Pinpoint the cell where the given text exists, returning its (X, Y) midpoint coordinate. 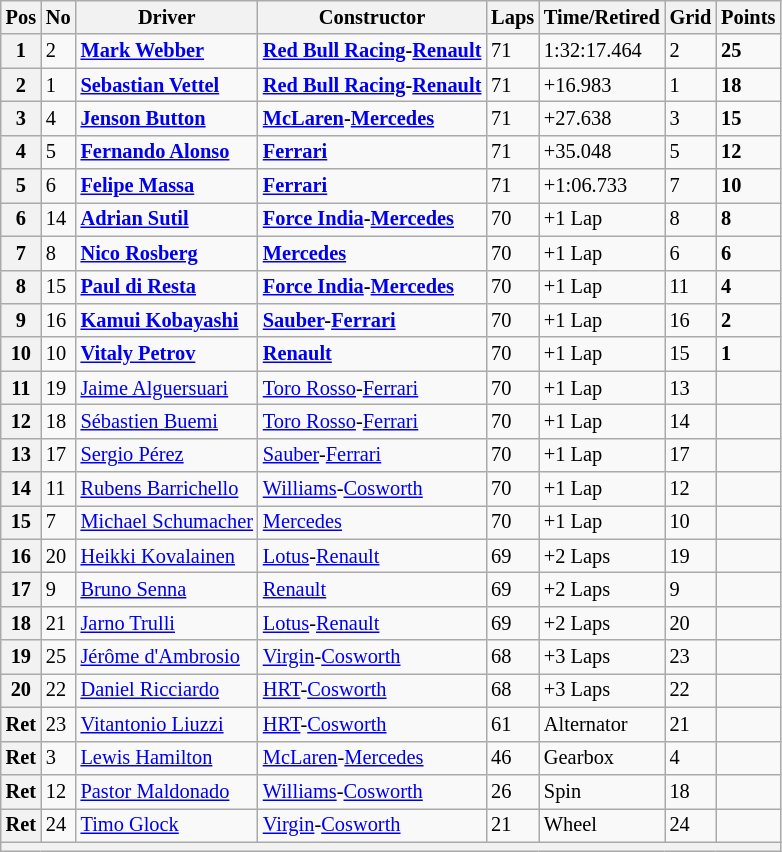
Gearbox (602, 758)
Jérôme d'Ambrosio (167, 657)
Nico Rosberg (167, 253)
Bruno Senna (167, 589)
Points (748, 17)
Daniel Ricciardo (167, 690)
No (58, 17)
+16.983 (602, 85)
Kamui Kobayashi (167, 320)
Felipe Massa (167, 186)
Adrian Sutil (167, 219)
Jenson Button (167, 118)
Sergio Pérez (167, 455)
Laps (512, 17)
Pastor Maldonado (167, 791)
Constructor (372, 17)
Vitantonio Liuzzi (167, 724)
Jarno Trulli (167, 623)
1:32:17.464 (602, 51)
Grid (691, 17)
Timo Glock (167, 825)
Rubens Barrichello (167, 489)
26 (512, 791)
61 (512, 724)
Pos (21, 17)
+35.048 (602, 152)
+1:06.733 (602, 186)
Fernando Alonso (167, 152)
Vitaly Petrov (167, 354)
Jaime Alguersuari (167, 388)
Paul di Resta (167, 287)
Alternator (602, 724)
Driver (167, 17)
46 (512, 758)
Time/Retired (602, 17)
Spin (602, 791)
Heikki Kovalainen (167, 556)
Wheel (602, 825)
Lewis Hamilton (167, 758)
Sebastian Vettel (167, 85)
Mark Webber (167, 51)
Sébastien Buemi (167, 421)
Michael Schumacher (167, 522)
+27.638 (602, 118)
